Search for the cell housing the specified text and yield its (x, y) center coordinate. 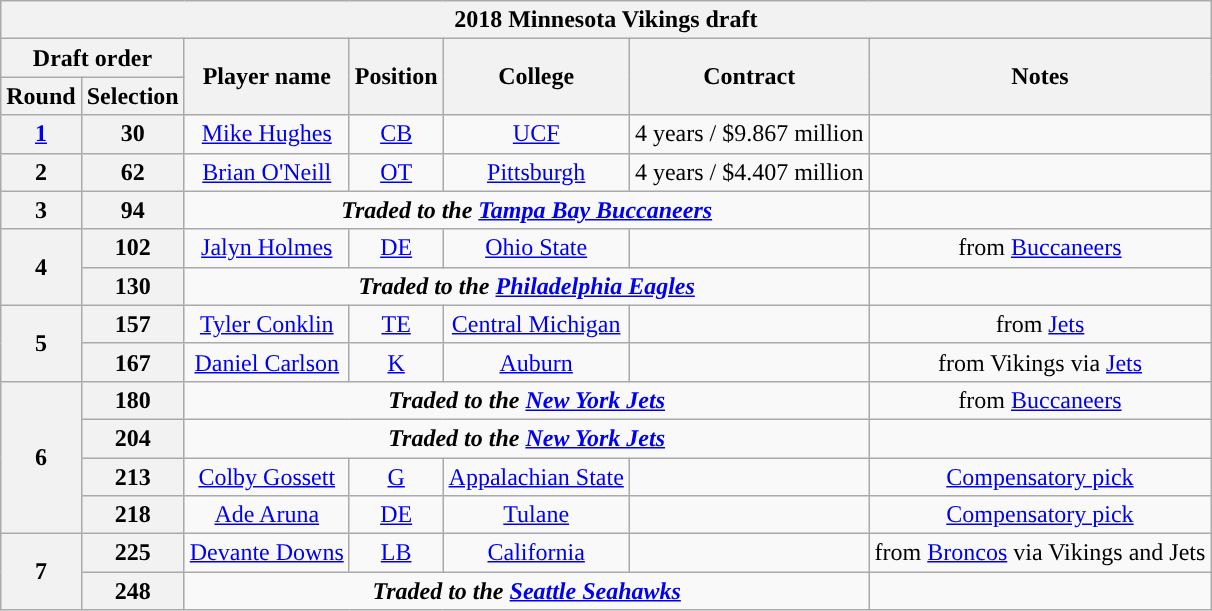
G (396, 477)
from Vikings via Jets (1040, 362)
167 (132, 362)
CB (396, 134)
Devante Downs (266, 553)
3 (41, 210)
Mike Hughes (266, 134)
TE (396, 324)
California (536, 553)
from Broncos via Vikings and Jets (1040, 553)
2018 Minnesota Vikings draft (606, 20)
College (536, 77)
62 (132, 172)
4 (41, 267)
6 (41, 457)
218 (132, 515)
157 (132, 324)
5 (41, 343)
Traded to the Tampa Bay Buccaneers (526, 210)
Tulane (536, 515)
from Jets (1040, 324)
UCF (536, 134)
2 (41, 172)
Central Michigan (536, 324)
OT (396, 172)
Selection (132, 96)
Traded to the Philadelphia Eagles (526, 286)
4 years / $9.867 million (749, 134)
204 (132, 438)
Position (396, 77)
Jalyn Holmes (266, 248)
248 (132, 591)
Ohio State (536, 248)
Colby Gossett (266, 477)
Auburn (536, 362)
LB (396, 553)
7 (41, 572)
Player name (266, 77)
225 (132, 553)
213 (132, 477)
Ade Aruna (266, 515)
180 (132, 400)
Draft order (92, 58)
4 years / $4.407 million (749, 172)
102 (132, 248)
30 (132, 134)
94 (132, 210)
Tyler Conklin (266, 324)
Traded to the Seattle Seahawks (526, 591)
Brian O'Neill (266, 172)
Daniel Carlson (266, 362)
Round (41, 96)
Appalachian State (536, 477)
Contract (749, 77)
Notes (1040, 77)
130 (132, 286)
K (396, 362)
1 (41, 134)
Pittsburgh (536, 172)
